Pinpoint the cell where the given text exists, returning its (x, y) midpoint coordinate. 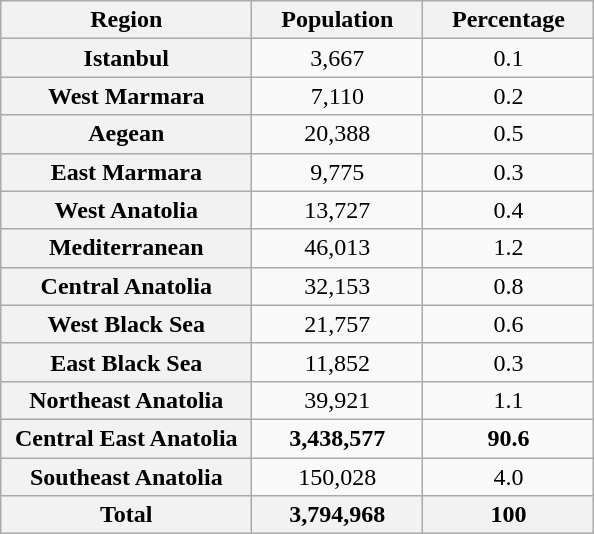
0.8 (508, 286)
Central East Anatolia (126, 438)
Southeast Anatolia (126, 477)
East Black Sea (126, 362)
4.0 (508, 477)
46,013 (338, 248)
0.5 (508, 134)
East Marmara (126, 172)
9,775 (338, 172)
Istanbul (126, 58)
0.4 (508, 210)
Region (126, 20)
1.2 (508, 248)
0.2 (508, 96)
West Black Sea (126, 324)
32,153 (338, 286)
1.1 (508, 400)
11,852 (338, 362)
West Anatolia (126, 210)
Northeast Anatolia (126, 400)
7,110 (338, 96)
0.6 (508, 324)
100 (508, 515)
3,438,577 (338, 438)
20,388 (338, 134)
Central Anatolia (126, 286)
0.1 (508, 58)
150,028 (338, 477)
Aegean (126, 134)
West Marmara (126, 96)
3,794,968 (338, 515)
Population (338, 20)
39,921 (338, 400)
21,757 (338, 324)
13,727 (338, 210)
Mediterranean (126, 248)
3,667 (338, 58)
Total (126, 515)
Percentage (508, 20)
90.6 (508, 438)
